Capture the cell that displays the provided text and extract its [x, y] central coordinate. 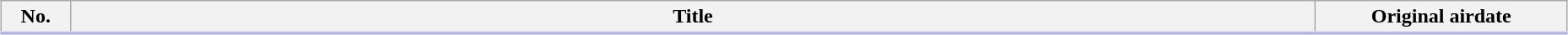
No. [35, 17]
Original airdate [1441, 17]
Title [693, 17]
